Return the [x, y] coordinate for the center point of the cell that contains the specified text.  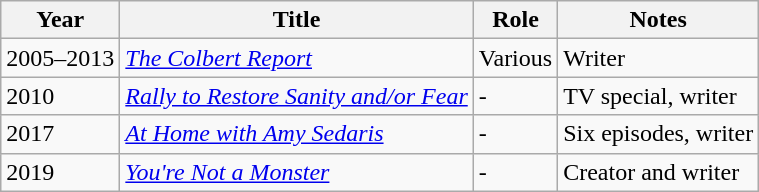
2017 [60, 134]
TV special, writer [658, 96]
Writer [658, 58]
At Home with Amy Sedaris [296, 134]
2010 [60, 96]
You're Not a Monster [296, 172]
The Colbert Report [296, 58]
Rally to Restore Sanity and/or Fear [296, 96]
Six episodes, writer [658, 134]
Creator and writer [658, 172]
Notes [658, 20]
Title [296, 20]
2005–2013 [60, 58]
Role [515, 20]
2019 [60, 172]
Various [515, 58]
Year [60, 20]
